Output the (X, Y) coordinate of the center of the cell containing the given text.  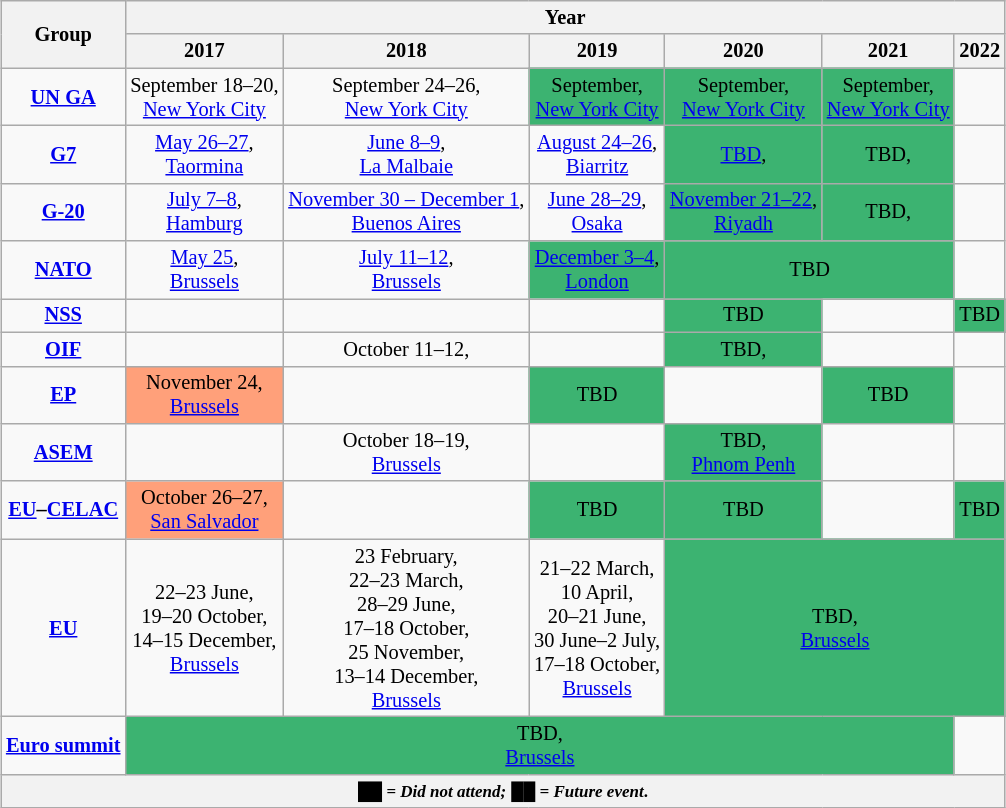
2019 (597, 51)
2022 (979, 51)
NATO (63, 270)
21–22 March,10 April,20–21 June,30 June–2 July,17–18 October, Brussels (597, 628)
September 18–20, New York City (204, 97)
OIF (63, 349)
EU–CELAC (63, 510)
EU (63, 628)
EP (63, 395)
June 8–9, La Malbaie (406, 154)
2017 (204, 51)
2018 (406, 51)
November 24, Brussels (204, 395)
G7 (63, 154)
UN GA (63, 97)
Group (63, 34)
May 26–27, Taormina (204, 154)
23 February,22–23 March,28–29 June,17–18 October,25 November,13–14 December, Brussels (406, 628)
October 18–19, Brussels (406, 452)
2020 (744, 51)
October 26–27, San Salvador (204, 510)
TBD, Phnom Penh (744, 452)
December 3–4, London (597, 270)
Year (565, 17)
July 11–12, Brussels (406, 270)
2021 (888, 51)
NSS (63, 315)
November 21–22, Riyadh (744, 212)
██ = Did not attend; ██ = Future event. (503, 791)
August 24–26, Biarritz (597, 154)
September 24–26, New York City (406, 97)
ASEM (63, 452)
G-20 (63, 212)
October 11–12, (406, 349)
June 28–29, Osaka (597, 212)
May 25, Brussels (204, 270)
Euro summit (63, 745)
July 7–8, Hamburg (204, 212)
22–23 June,19–20 October,14–15 December, Brussels (204, 628)
November 30 – December 1, Buenos Aires (406, 212)
